Locate the cell with the specified text and output its [X, Y] center coordinate. 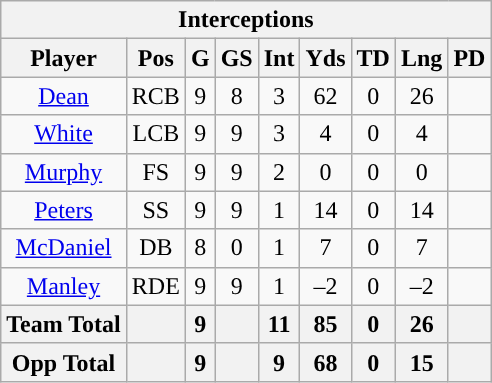
Pos [156, 58]
Player [64, 58]
Interceptions [246, 20]
RCB [156, 96]
White [64, 134]
85 [326, 324]
68 [326, 362]
PD [470, 58]
Peters [64, 210]
Dean [64, 96]
Murphy [64, 172]
Int [279, 58]
Yds [326, 58]
Opp Total [64, 362]
Lng [421, 58]
LCB [156, 134]
Manley [64, 286]
RDE [156, 286]
TD [373, 58]
McDaniel [64, 248]
11 [279, 324]
FS [156, 172]
GS [236, 58]
DB [156, 248]
2 [279, 172]
62 [326, 96]
Team Total [64, 324]
G [200, 58]
SS [156, 210]
15 [421, 362]
